Capture the cell that displays the provided text and extract its [X, Y] central coordinate. 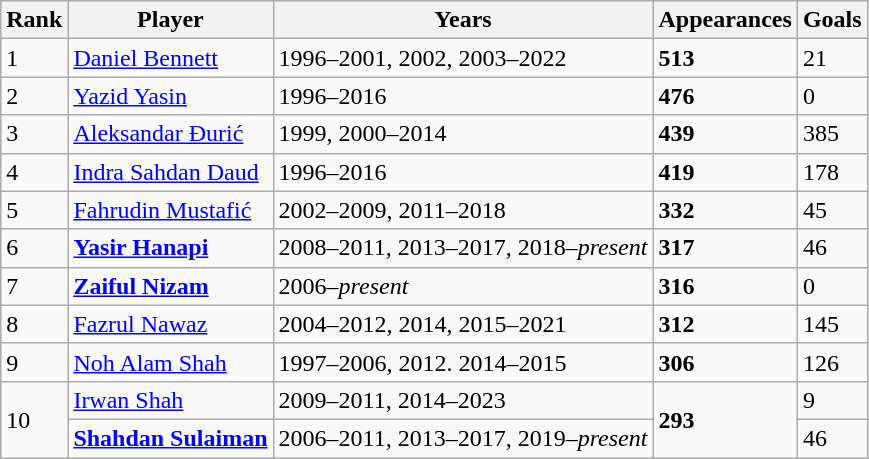
178 [832, 172]
332 [725, 210]
2008–2011, 2013–2017, 2018–present [463, 248]
3 [34, 134]
Noh Alam Shah [170, 362]
312 [725, 324]
Rank [34, 20]
Irwan Shah [170, 400]
2 [34, 96]
2002–2009, 2011–2018 [463, 210]
Yazid Yasin [170, 96]
Daniel Bennett [170, 58]
6 [34, 248]
Yasir Hanapi [170, 248]
513 [725, 58]
1997–2006, 2012. 2014–2015 [463, 362]
Player [170, 20]
Indra Sahdan Daud [170, 172]
7 [34, 286]
Zaiful Nizam [170, 286]
1996–2001, 2002, 2003–2022 [463, 58]
Fahrudin Mustafić [170, 210]
Goals [832, 20]
8 [34, 324]
2009–2011, 2014–2023 [463, 400]
Fazrul Nawaz [170, 324]
Years [463, 20]
1999, 2000–2014 [463, 134]
293 [725, 419]
126 [832, 362]
Shahdan Sulaiman [170, 438]
385 [832, 134]
439 [725, 134]
4 [34, 172]
476 [725, 96]
316 [725, 286]
2004–2012, 2014, 2015–2021 [463, 324]
145 [832, 324]
Appearances [725, 20]
419 [725, 172]
317 [725, 248]
Aleksandar Đurić [170, 134]
306 [725, 362]
21 [832, 58]
10 [34, 419]
1 [34, 58]
5 [34, 210]
2006–2011, 2013–2017, 2019–present [463, 438]
45 [832, 210]
2006–present [463, 286]
